Find where the given text appears and provide that cell's center as (x, y) coordinate. 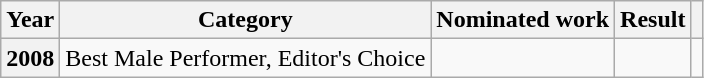
Nominated work (523, 20)
Result (653, 20)
Year (30, 20)
2008 (30, 58)
Best Male Performer, Editor's Choice (246, 58)
Category (246, 20)
